For the text-containing cell, return its midpoint in [x, y] coordinate format. 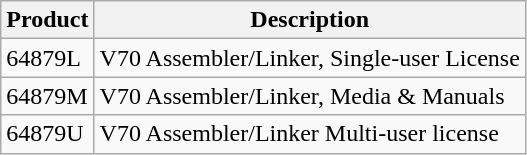
64879L [48, 58]
64879M [48, 96]
V70 Assembler/Linker, Single-user License [310, 58]
V70 Assembler/Linker, Media & Manuals [310, 96]
V70 Assembler/Linker Multi-user license [310, 134]
64879U [48, 134]
Product [48, 20]
Description [310, 20]
